Identify which cell holds the provided text, then report its (x, y) central coordinate. 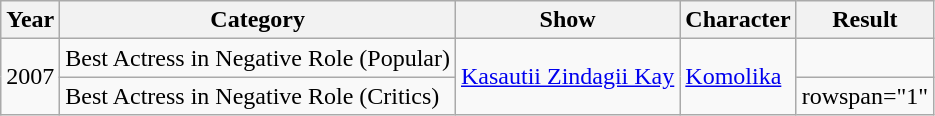
Kasautii Zindagii Kay (567, 77)
Best Actress in Negative Role (Critics) (258, 96)
Category (258, 20)
2007 (30, 77)
Year (30, 20)
Show (567, 20)
Komolika (738, 77)
Best Actress in Negative Role (Popular) (258, 58)
Result (865, 20)
rowspan="1" (865, 96)
Character (738, 20)
